Identify which cell holds the provided text, then report its (X, Y) central coordinate. 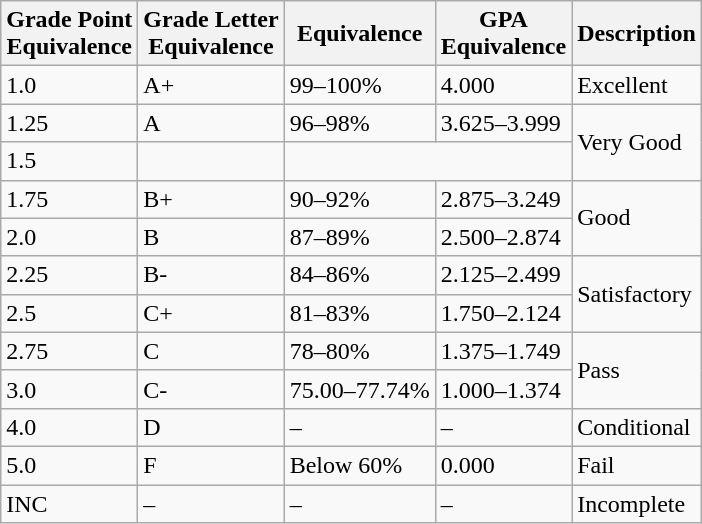
2.5 (70, 313)
Good (637, 218)
F (211, 465)
0.000 (503, 465)
Equivalence (360, 34)
Description (637, 34)
C+ (211, 313)
81–83% (360, 313)
87–89% (360, 237)
D (211, 427)
C- (211, 389)
5.0 (70, 465)
Pass (637, 370)
4.0 (70, 427)
96–98% (360, 123)
99–100% (360, 85)
75.00–77.74% (360, 389)
1.75 (70, 199)
90–92% (360, 199)
Conditional (637, 427)
3.625–3.999 (503, 123)
2.875–3.249 (503, 199)
Satisfactory (637, 294)
1.25 (70, 123)
C (211, 351)
A+ (211, 85)
Below 60% (360, 465)
A (211, 123)
Excellent (637, 85)
84–86% (360, 275)
Very Good (637, 142)
B (211, 237)
1.0 (70, 85)
1.000–1.374 (503, 389)
Grade LetterEquivalence (211, 34)
GPAEquivalence (503, 34)
1.5 (70, 161)
4.000 (503, 85)
2.75 (70, 351)
Grade PointEquivalence (70, 34)
3.0 (70, 389)
Incomplete (637, 503)
1.750–2.124 (503, 313)
2.25 (70, 275)
INC (70, 503)
2.125–2.499 (503, 275)
78–80% (360, 351)
Fail (637, 465)
B- (211, 275)
2.0 (70, 237)
B+ (211, 199)
2.500–2.874 (503, 237)
1.375–1.749 (503, 351)
